Scan for the cell matching the given text and deliver its [X, Y] coordinate at center. 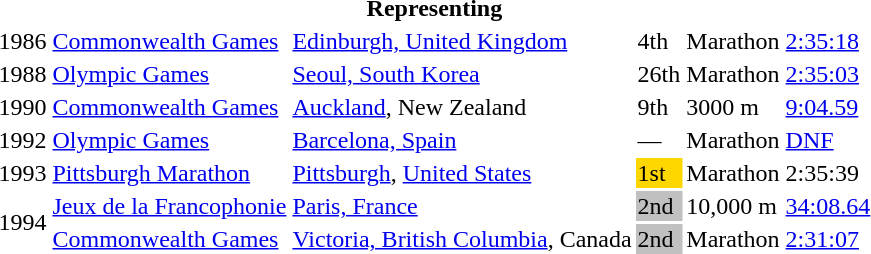
Jeux de la Francophonie [170, 206]
4th [659, 41]
— [659, 140]
Edinburgh, United Kingdom [462, 41]
Auckland, New Zealand [462, 107]
Seoul, South Korea [462, 74]
Pittsburgh, United States [462, 173]
9th [659, 107]
Victoria, British Columbia, Canada [462, 239]
26th [659, 74]
10,000 m [733, 206]
1st [659, 173]
Pittsburgh Marathon [170, 173]
Barcelona, Spain [462, 140]
Paris, France [462, 206]
3000 m [733, 107]
